Extract the (X, Y) coordinate from the center of the cell holding the provided text.  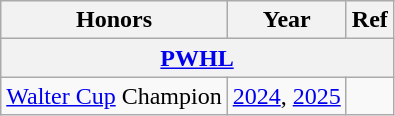
Walter Cup Champion (114, 96)
2024, 2025 (286, 96)
Year (286, 20)
Ref (370, 20)
Honors (114, 20)
PWHL (198, 58)
